Extract the [x, y] coordinate from the center of the cell holding the provided text.  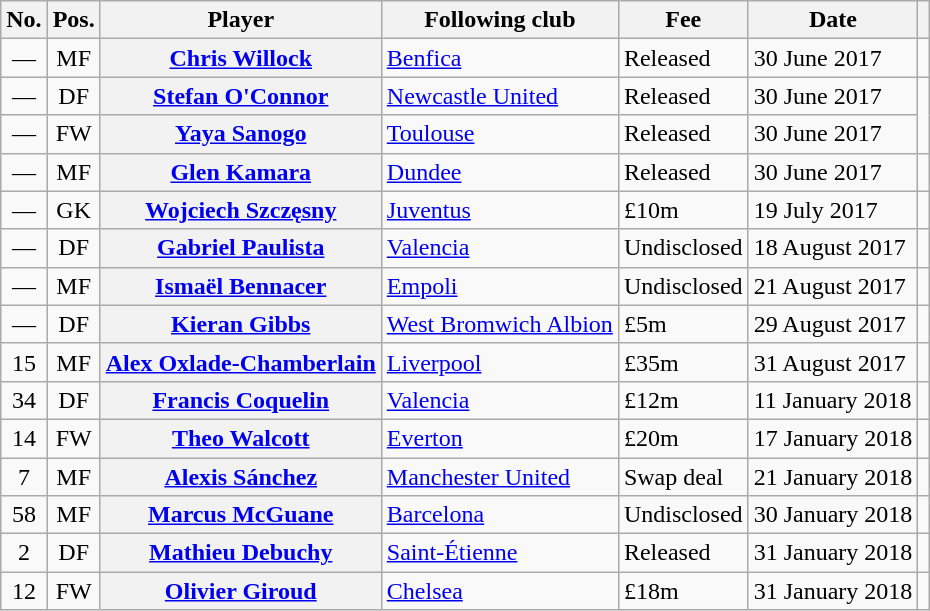
Francis Coquelin [240, 400]
29 August 2017 [833, 324]
Player [240, 20]
Swap deal [683, 477]
No. [24, 20]
Newcastle United [500, 96]
21 August 2017 [833, 286]
Mathieu Debuchy [240, 553]
£5m [683, 324]
Chris Willock [240, 58]
Alexis Sánchez [240, 477]
£12m [683, 400]
£18m [683, 591]
Saint-Étienne [500, 553]
Olivier Giroud [240, 591]
Alex Oxlade-Chamberlain [240, 362]
Gabriel Paulista [240, 248]
Everton [500, 438]
Liverpool [500, 362]
£20m [683, 438]
11 January 2018 [833, 400]
Following club [500, 20]
Wojciech Szczęsny [240, 210]
Theo Walcott [240, 438]
17 January 2018 [833, 438]
Dundee [500, 172]
Manchester United [500, 477]
Ismaël Bennacer [240, 286]
Toulouse [500, 134]
19 July 2017 [833, 210]
Glen Kamara [240, 172]
Barcelona [500, 515]
West Bromwich Albion [500, 324]
2 [24, 553]
Benfica [500, 58]
Pos. [74, 20]
Chelsea [500, 591]
Fee [683, 20]
7 [24, 477]
14 [24, 438]
15 [24, 362]
Yaya Sanogo [240, 134]
12 [24, 591]
£10m [683, 210]
Marcus McGuane [240, 515]
21 January 2018 [833, 477]
Date [833, 20]
Juventus [500, 210]
Empoli [500, 286]
30 January 2018 [833, 515]
Kieran Gibbs [240, 324]
58 [24, 515]
18 August 2017 [833, 248]
£35m [683, 362]
Stefan O'Connor [240, 96]
31 August 2017 [833, 362]
GK [74, 210]
34 [24, 400]
